Locate the cell with the specified text and output its [x, y] center coordinate. 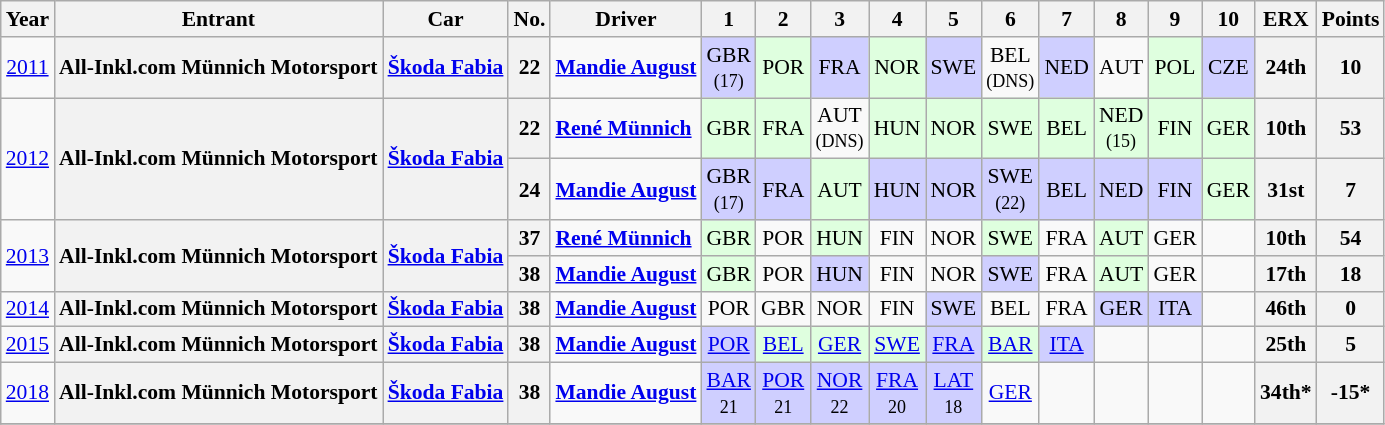
8 [1121, 19]
ERX [1286, 19]
18 [1351, 274]
31st [1286, 190]
CZE [1228, 68]
BAR21 [728, 394]
NOR22 [839, 394]
POR21 [784, 394]
NED(15) [1121, 128]
BEL(DNS) [1010, 68]
AUT(DNS) [839, 128]
Driver [626, 19]
3 [839, 19]
9 [1174, 19]
34th* [1286, 394]
2014 [28, 309]
SWE(22) [1010, 190]
54 [1351, 238]
37 [529, 238]
2 [784, 19]
No. [529, 19]
24 [529, 190]
Points [1351, 19]
POL [1174, 68]
2015 [28, 345]
BAR [1010, 345]
24th [1286, 68]
Entrant [218, 19]
53 [1351, 128]
2012 [28, 159]
17th [1286, 274]
2013 [28, 256]
6 [1010, 19]
2018 [28, 394]
46th [1286, 309]
0 [1351, 309]
-15* [1351, 394]
25th [1286, 345]
Year [28, 19]
2011 [28, 68]
Car [446, 19]
1 [728, 19]
4 [898, 19]
LAT18 [954, 394]
FRA20 [898, 394]
